Pinpoint the cell where the given text exists, returning its [X, Y] midpoint coordinate. 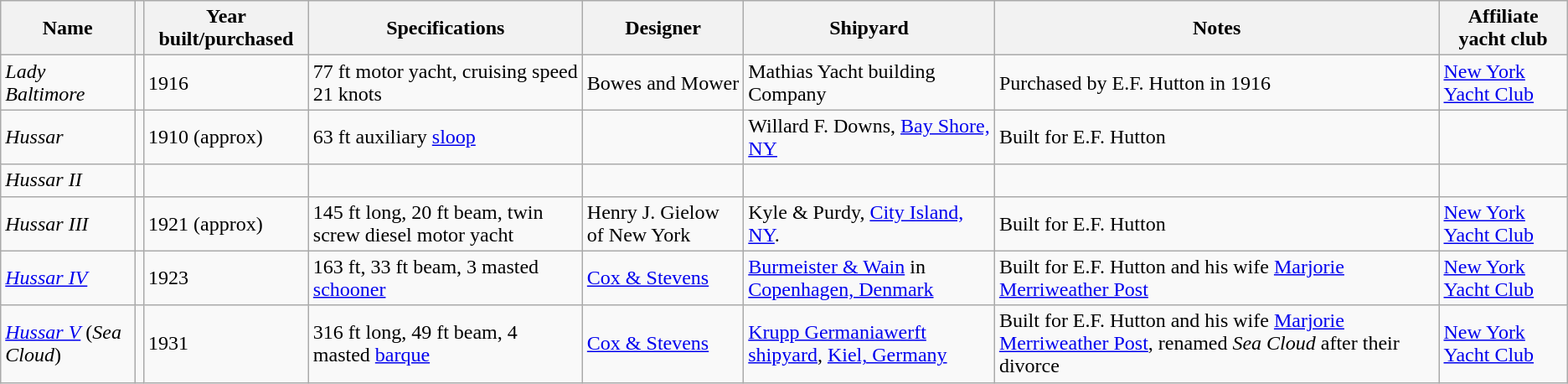
77 ft motor yacht, cruising speed 21 knots [446, 82]
1916 [226, 82]
Hussar III [68, 223]
1921 (approx) [226, 223]
Hussar II [68, 180]
Shipyard [869, 29]
Specifications [446, 29]
Hussar IV [68, 278]
Lady Baltimore [68, 82]
Built for E.F. Hutton and his wife Marjorie Merriweather Post, renamed Sea Cloud after their divorce [1216, 344]
1931 [226, 344]
Henry J. Gielow of New York [663, 223]
1910 (approx) [226, 138]
Built for E.F. Hutton and his wife Marjorie Merriweather Post [1216, 278]
Krupp Germaniawerft shipyard, Kiel, Germany [869, 344]
Mathias Yacht building Company [869, 82]
63 ft auxiliary sloop [446, 138]
Bowes and Mower [663, 82]
Designer [663, 29]
Notes [1216, 29]
Hussar [68, 138]
1923 [226, 278]
Affiliate yacht club [1503, 29]
Kyle & Purdy, City Island, NY. [869, 223]
Name [68, 29]
163 ft, 33 ft beam, 3 masted schooner [446, 278]
Willard F. Downs, Bay Shore, NY [869, 138]
Hussar V (Sea Cloud) [68, 344]
Year built/purchased [226, 29]
Burmeister & Wain in Copenhagen, Denmark [869, 278]
145 ft long, 20 ft beam, twin screw diesel motor yacht [446, 223]
Purchased by E.F. Hutton in 1916 [1216, 82]
316 ft long, 49 ft beam, 4 masted barque [446, 344]
